Capture the cell that displays the provided text and extract its [x, y] central coordinate. 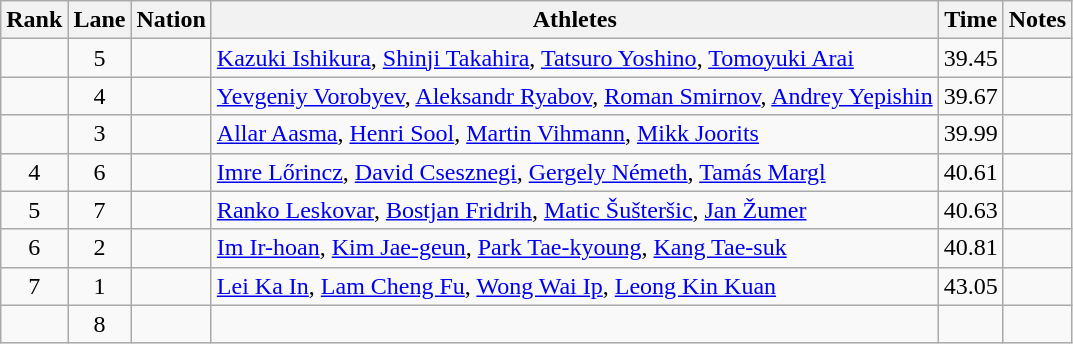
Nation [171, 20]
Lane [100, 20]
Kazuki Ishikura, Shinji Takahira, Tatsuro Yoshino, Tomoyuki Arai [574, 58]
Yevgeniy Vorobyev, Aleksandr Ryabov, Roman Smirnov, Andrey Yepishin [574, 96]
Ranko Leskovar, Bostjan Fridrih, Matic Šušteršic, Jan Žumer [574, 210]
8 [100, 324]
Lei Ka In, Lam Cheng Fu, Wong Wai Ip, Leong Kin Kuan [574, 286]
43.05 [970, 286]
Time [970, 20]
40.61 [970, 172]
Rank [34, 20]
Allar Aasma, Henri Sool, Martin Vihmann, Mikk Joorits [574, 134]
Imre Lőrincz, David Csesznegi, Gergely Németh, Tamás Margl [574, 172]
1 [100, 286]
40.63 [970, 210]
Notes [1037, 20]
3 [100, 134]
2 [100, 248]
39.45 [970, 58]
39.99 [970, 134]
Athletes [574, 20]
Im Ir-hoan, Kim Jae-geun, Park Tae-kyoung, Kang Tae-suk [574, 248]
39.67 [970, 96]
40.81 [970, 248]
